Capture the cell that displays the provided text and extract its [X, Y] central coordinate. 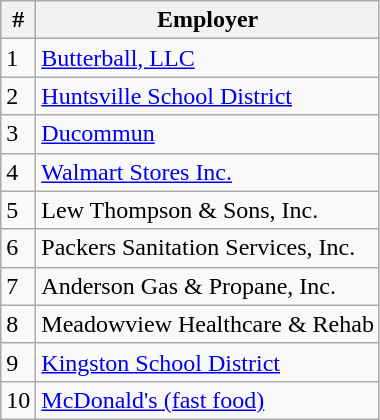
4 [18, 172]
2 [18, 96]
McDonald's (fast food) [208, 400]
Huntsville School District [208, 96]
7 [18, 286]
8 [18, 324]
Kingston School District [208, 362]
# [18, 20]
Meadowview Healthcare & Rehab [208, 324]
3 [18, 134]
6 [18, 248]
10 [18, 400]
9 [18, 362]
Lew Thompson & Sons, Inc. [208, 210]
Packers Sanitation Services, Inc. [208, 248]
Butterball, LLC [208, 58]
Ducommun [208, 134]
Anderson Gas & Propane, Inc. [208, 286]
Employer [208, 20]
Walmart Stores Inc. [208, 172]
5 [18, 210]
1 [18, 58]
